From the cell containing the given text, extract its center point as [x, y] coordinate. 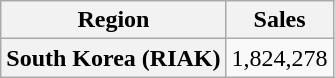
Sales [280, 20]
1,824,278 [280, 58]
South Korea (RIAK) [114, 58]
Region [114, 20]
